Identify which cell holds the provided text, then report its (x, y) central coordinate. 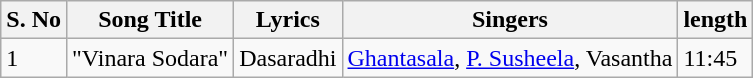
11:45 (716, 58)
Singers (510, 20)
Lyrics (288, 20)
"Vinara Sodara" (150, 58)
1 (34, 58)
Song Title (150, 20)
S. No (34, 20)
Ghantasala, P. Susheela, Vasantha (510, 58)
length (716, 20)
Dasaradhi (288, 58)
